Determine the [X, Y] coordinate at the center of the cell enclosing the given text.  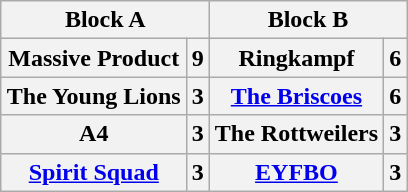
A4 [94, 134]
EYFBO [296, 172]
Massive Product [94, 58]
9 [198, 58]
The Young Lions [94, 96]
The Briscoes [296, 96]
The Rottweilers [296, 134]
Spirit Squad [94, 172]
Ringkampf [296, 58]
Block B [308, 20]
Block A [105, 20]
